Capture the cell that displays the provided text and extract its [x, y] central coordinate. 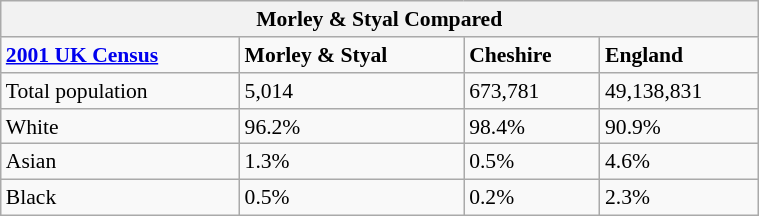
96.2% [352, 126]
Cheshire [532, 55]
5,014 [352, 91]
Total population [120, 91]
Asian [120, 162]
98.4% [532, 126]
49,138,831 [679, 91]
673,781 [532, 91]
England [679, 55]
90.9% [679, 126]
Morley & Styal Compared [380, 19]
1.3% [352, 162]
Morley & Styal [352, 55]
4.6% [679, 162]
0.2% [532, 197]
2.3% [679, 197]
White [120, 126]
2001 UK Census [120, 55]
Black [120, 197]
